Extract the (X, Y) coordinate from the center of the cell holding the provided text.  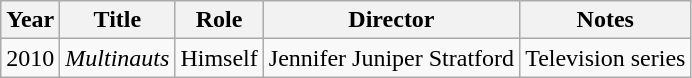
2010 (30, 58)
Jennifer Juniper Stratford (391, 58)
Television series (606, 58)
Multinauts (118, 58)
Himself (219, 58)
Director (391, 20)
Notes (606, 20)
Role (219, 20)
Year (30, 20)
Title (118, 20)
